Pinpoint the cell where the given text exists, returning its (X, Y) midpoint coordinate. 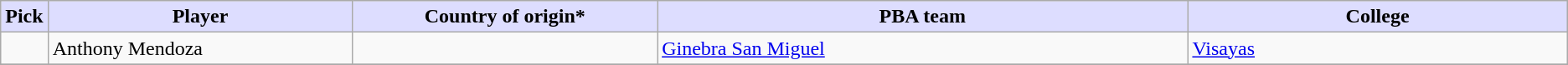
Ginebra San Miguel (923, 48)
PBA team (923, 17)
Anthony Mendoza (200, 48)
College (1377, 17)
Country of origin* (505, 17)
Player (200, 17)
Visayas (1377, 48)
Pick (24, 17)
